Scan for the cell matching the given text and deliver its [X, Y] coordinate at center. 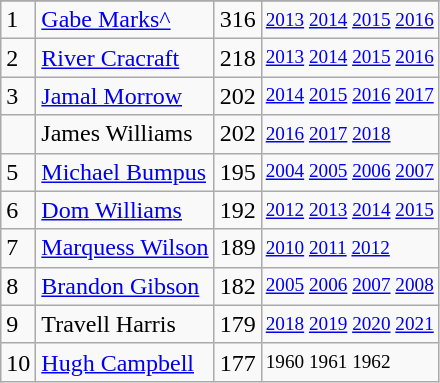
10 [18, 362]
Gabe Marks^ [125, 20]
179 [238, 324]
189 [238, 248]
182 [238, 286]
2005 2006 2007 2008 [350, 286]
Marquess Wilson [125, 248]
Jamal Morrow [125, 96]
Brandon Gibson [125, 286]
2 [18, 58]
James Williams [125, 134]
2010 2011 2012 [350, 248]
8 [18, 286]
River Cracraft [125, 58]
316 [238, 20]
Michael Bumpus [125, 172]
192 [238, 210]
177 [238, 362]
195 [238, 172]
9 [18, 324]
218 [238, 58]
3 [18, 96]
2014 2015 2016 2017 [350, 96]
1 [18, 20]
5 [18, 172]
7 [18, 248]
2004 2005 2006 2007 [350, 172]
1960 1961 1962 [350, 362]
6 [18, 210]
2012 2013 2014 2015 [350, 210]
2018 2019 2020 2021 [350, 324]
Travell Harris [125, 324]
Dom Williams [125, 210]
Hugh Campbell [125, 362]
2016 2017 2018 [350, 134]
